Identify which cell holds the provided text, then report its [X, Y] central coordinate. 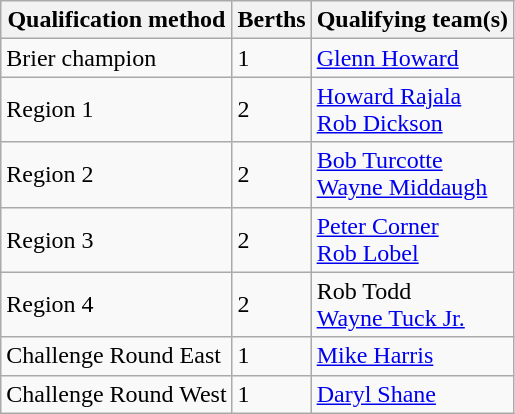
Region 2 [116, 174]
Qualifying team(s) [412, 20]
Bob Turcotte Wayne Middaugh [412, 174]
Howard Rajala Rob Dickson [412, 110]
Rob Todd Wayne Tuck Jr. [412, 304]
Region 1 [116, 110]
Qualification method [116, 20]
Mike Harris [412, 356]
Daryl Shane [412, 394]
Brier champion [116, 58]
Region 4 [116, 304]
Glenn Howard [412, 58]
Challenge Round West [116, 394]
Berths [272, 20]
Peter Corner Rob Lobel [412, 240]
Challenge Round East [116, 356]
Region 3 [116, 240]
